Find where the given text appears and provide that cell's center as (X, Y) coordinate. 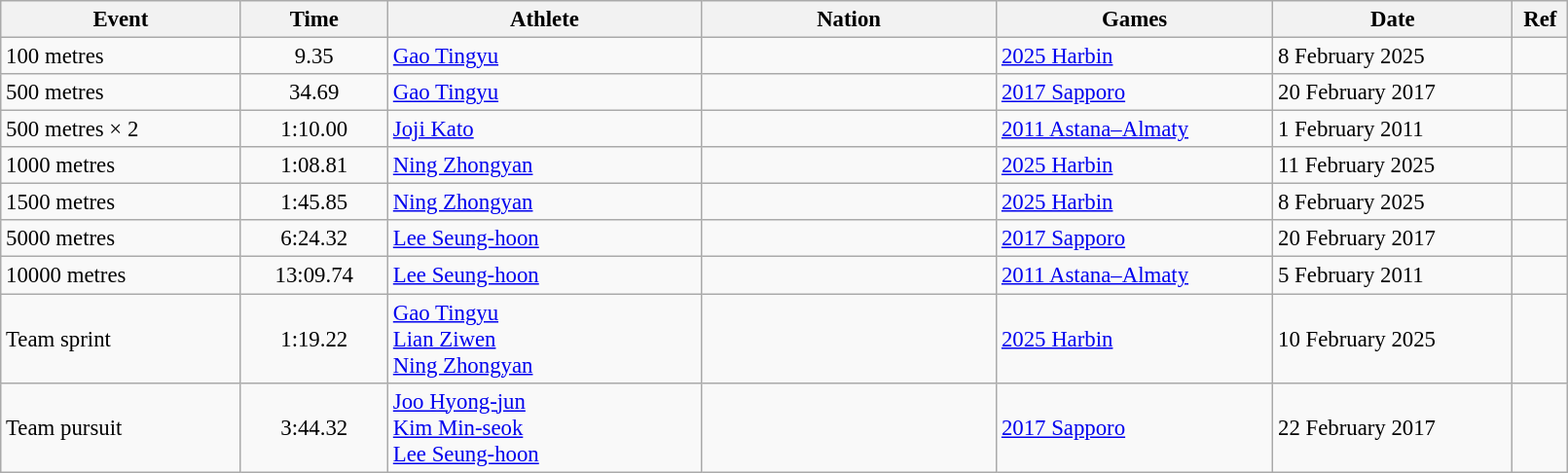
1:19.22 (314, 339)
Team sprint (121, 339)
1 February 2011 (1393, 129)
3:44.32 (314, 427)
5 February 2011 (1393, 275)
9.35 (314, 56)
Joo Hyong-junKim Min-seokLee Seung-hoon (545, 427)
Athlete (545, 19)
1500 metres (121, 202)
11 February 2025 (1393, 165)
Nation (849, 19)
Team pursuit (121, 427)
Date (1393, 19)
100 metres (121, 56)
10000 metres (121, 275)
1000 metres (121, 165)
5000 metres (121, 238)
Gao TingyuLian ZiwenNing Zhongyan (545, 339)
6:24.32 (314, 238)
34.69 (314, 92)
500 metres × 2 (121, 129)
13:09.74 (314, 275)
Time (314, 19)
500 metres (121, 92)
10 February 2025 (1393, 339)
Ref (1540, 19)
22 February 2017 (1393, 427)
Joji Kato (545, 129)
Games (1135, 19)
Event (121, 19)
1:45.85 (314, 202)
1:10.00 (314, 129)
1:08.81 (314, 165)
